Return [X, Y] of the center of cell containing provided text 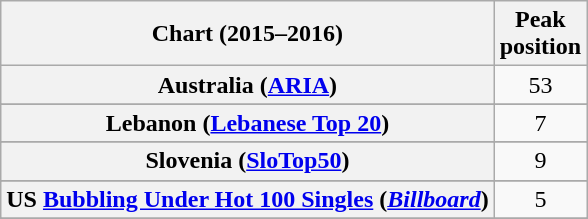
Lebanon (Lebanese Top 20) [248, 123]
Peakposition [540, 34]
US Bubbling Under Hot 100 Singles (Billboard) [248, 199]
9 [540, 161]
Australia (ARIA) [248, 85]
53 [540, 85]
Slovenia (SloTop50) [248, 161]
Chart (2015–2016) [248, 34]
5 [540, 199]
7 [540, 123]
